For the text-containing cell, return its midpoint in (x, y) coordinate format. 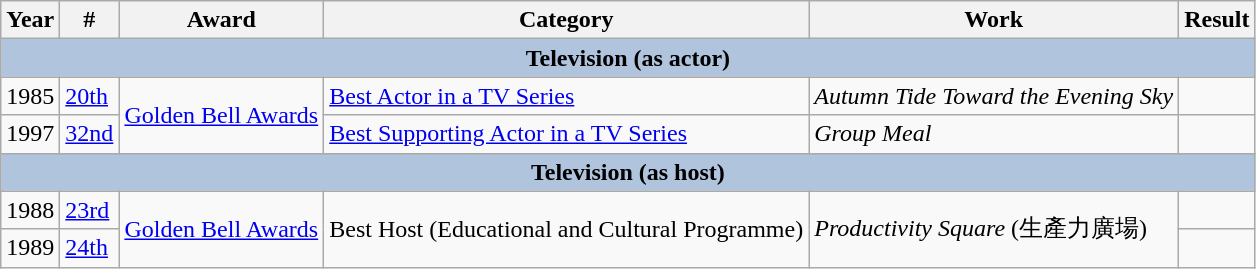
Group Meal (994, 134)
Television (as actor) (628, 58)
23rd (90, 210)
# (90, 20)
Best Actor in a TV Series (566, 96)
Category (566, 20)
Work (994, 20)
1989 (30, 248)
32nd (90, 134)
Award (222, 20)
Television (as host) (628, 172)
1985 (30, 96)
24th (90, 248)
Year (30, 20)
20th (90, 96)
Autumn Tide Toward the Evening Sky (994, 96)
Result (1217, 20)
Best Supporting Actor in a TV Series (566, 134)
Best Host (Educational and Cultural Programme) (566, 229)
1988 (30, 210)
1997 (30, 134)
Productivity Square (生產力廣場) (994, 229)
